Return [x, y] of the center of cell containing provided text 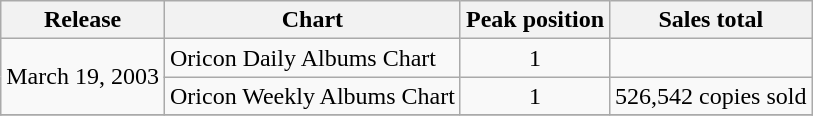
Oricon Daily Albums Chart [312, 58]
Oricon Weekly Albums Chart [312, 96]
Release [83, 20]
March 19, 2003 [83, 77]
Peak position [534, 20]
Chart [312, 20]
526,542 copies sold [711, 96]
Sales total [711, 20]
